Find where the given text appears and provide that cell's center as [x, y] coordinate. 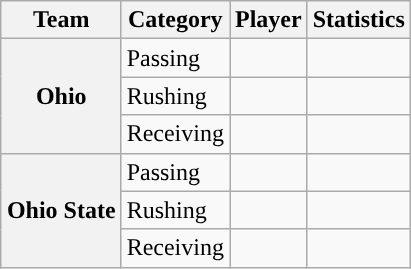
Category [175, 20]
Statistics [358, 20]
Player [269, 20]
Team [61, 20]
Ohio State [61, 210]
Ohio [61, 96]
